Return (x, y) of the center of cell containing provided text 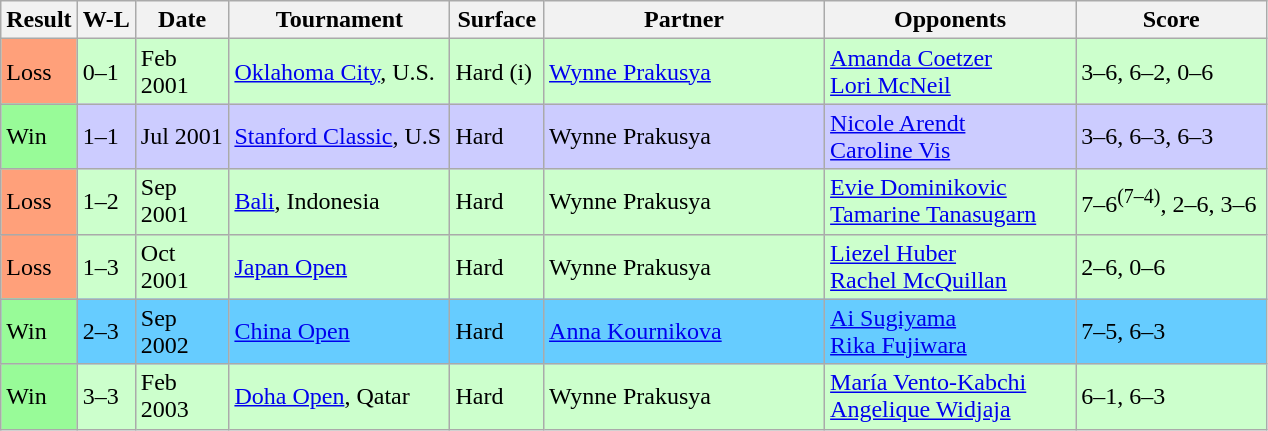
Score (1172, 20)
Anna Kournikova (684, 332)
Doha Open, Qatar (340, 396)
Tournament (340, 20)
3–6, 6–2, 0–6 (1172, 72)
2–6, 0–6 (1172, 266)
Japan Open (340, 266)
Stanford Classic, U.S (340, 136)
Opponents (950, 20)
Oct 2001 (182, 266)
3–3 (106, 396)
Date (182, 20)
Amanda Coetzer Lori McNeil (950, 72)
Sep 2001 (182, 202)
7–6(7–4), 2–6, 3–6 (1172, 202)
Feb 2003 (182, 396)
6–1, 6–3 (1172, 396)
Feb 2001 (182, 72)
1–1 (106, 136)
Evie Dominikovic Tamarine Tanasugarn (950, 202)
Hard (i) (497, 72)
Result (39, 20)
0–1 (106, 72)
3–6, 6–3, 6–3 (1172, 136)
7–5, 6–3 (1172, 332)
1–3 (106, 266)
Partner (684, 20)
Sep 2002 (182, 332)
Jul 2001 (182, 136)
Oklahoma City, U.S. (340, 72)
W-L (106, 20)
Bali, Indonesia (340, 202)
China Open (340, 332)
2–3 (106, 332)
María Vento-Kabchi Angelique Widjaja (950, 396)
1–2 (106, 202)
Surface (497, 20)
Nicole Arendt Caroline Vis (950, 136)
Liezel Huber Rachel McQuillan (950, 266)
Ai Sugiyama Rika Fujiwara (950, 332)
